Determine the (x, y) coordinate at the center of the cell enclosing the given text.  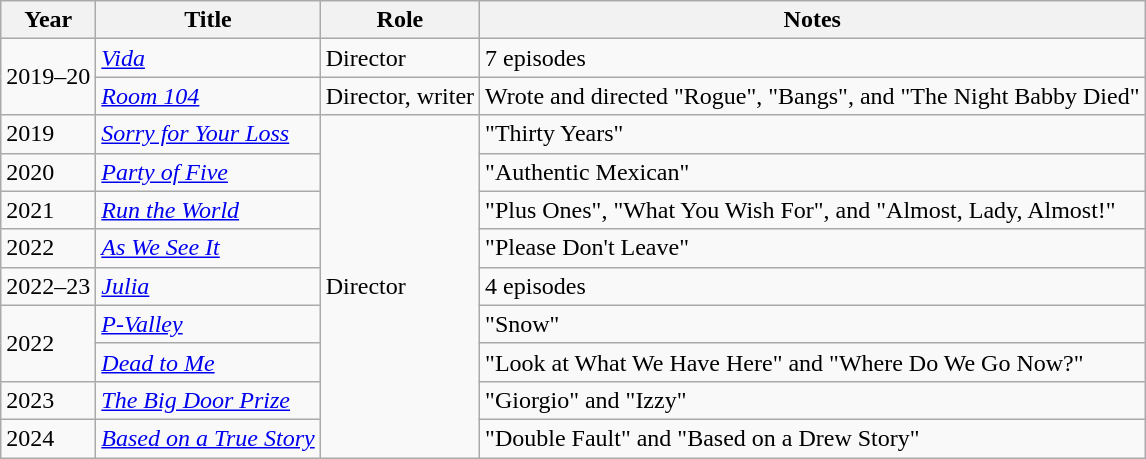
Role (400, 20)
2024 (48, 438)
Run the World (208, 210)
4 episodes (812, 286)
2020 (48, 172)
7 episodes (812, 58)
"Plus Ones", "What You Wish For", and "Almost, Lady, Almost!" (812, 210)
The Big Door Prize (208, 400)
Julia (208, 286)
"Thirty Years" (812, 134)
Notes (812, 20)
2021 (48, 210)
Director, writer (400, 96)
"Authentic Mexican" (812, 172)
Year (48, 20)
"Please Don't Leave" (812, 248)
2019–20 (48, 77)
Sorry for Your Loss (208, 134)
Vida (208, 58)
P-Valley (208, 324)
"Double Fault" and "Based on a Drew Story" (812, 438)
Room 104 (208, 96)
2023 (48, 400)
2019 (48, 134)
As We See It (208, 248)
Title (208, 20)
Based on a True Story (208, 438)
"Giorgio" and "Izzy" (812, 400)
Dead to Me (208, 362)
Wrote and directed "Rogue", "Bangs", and "The Night Babby Died" (812, 96)
2022–23 (48, 286)
"Look at What We Have Here" and "Where Do We Go Now?" (812, 362)
Party of Five (208, 172)
"Snow" (812, 324)
